Identify which cell holds the provided text, then report its [x, y] central coordinate. 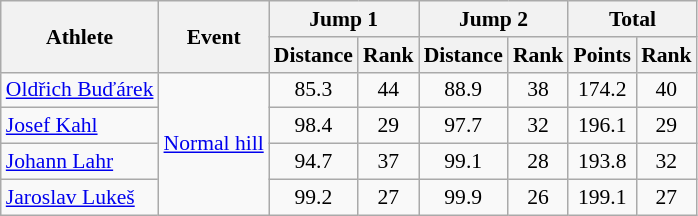
Oldřich Buďárek [80, 90]
Points [602, 55]
174.2 [602, 90]
Event [214, 36]
94.7 [314, 162]
28 [538, 162]
Josef Kahl [80, 126]
26 [538, 197]
196.1 [602, 126]
38 [538, 90]
99.9 [464, 197]
97.7 [464, 126]
99.2 [314, 197]
88.9 [464, 90]
193.8 [602, 162]
Jaroslav Lukeš [80, 197]
Jump 2 [494, 19]
199.1 [602, 197]
40 [666, 90]
Jump 1 [344, 19]
Johann Lahr [80, 162]
44 [388, 90]
99.1 [464, 162]
85.3 [314, 90]
98.4 [314, 126]
Athlete [80, 36]
37 [388, 162]
Total [632, 19]
Normal hill [214, 143]
